Return [X, Y] of the center of cell containing provided text 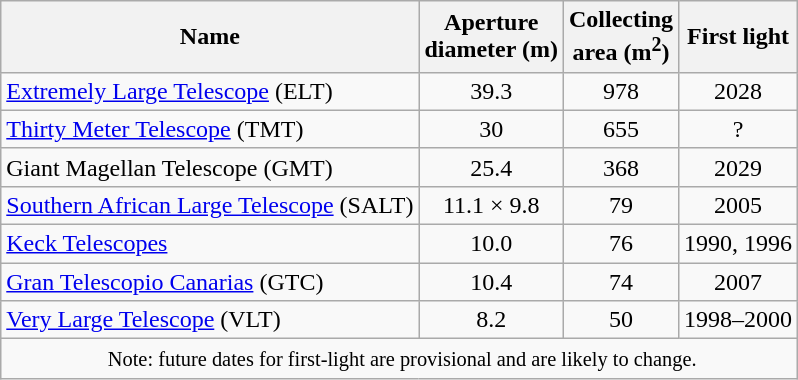
25.4 [492, 167]
Collectingarea (m2) [620, 37]
11.1 × 9.8 [492, 205]
8.2 [492, 320]
Thirty Meter Telescope (TMT) [210, 129]
76 [620, 244]
Aperturediameter (m) [492, 37]
10.0 [492, 244]
2005 [738, 205]
Note: future dates for first-light are provisional and are likely to change. [400, 359]
Extremely Large Telescope (ELT) [210, 91]
? [738, 129]
30 [492, 129]
Very Large Telescope (VLT) [210, 320]
1998–2000 [738, 320]
Name [210, 37]
Southern African Large Telescope (SALT) [210, 205]
Gran Telescopio Canarias (GTC) [210, 282]
655 [620, 129]
2028 [738, 91]
First light [738, 37]
1990, 1996 [738, 244]
2007 [738, 282]
10.4 [492, 282]
368 [620, 167]
39.3 [492, 91]
50 [620, 320]
978 [620, 91]
74 [620, 282]
79 [620, 205]
Giant Magellan Telescope (GMT) [210, 167]
2029 [738, 167]
Keck Telescopes [210, 244]
